From the cell containing the given text, extract its center point as [x, y] coordinate. 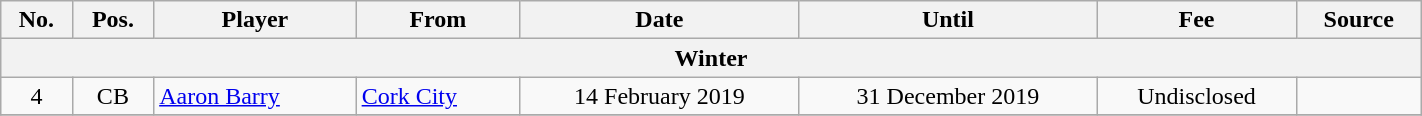
Date [660, 20]
Cork City [438, 96]
14 February 2019 [660, 96]
4 [36, 96]
Winter [711, 58]
Aaron Barry [255, 96]
Undisclosed [1196, 96]
From [438, 20]
Until [948, 20]
Pos. [113, 20]
Player [255, 20]
31 December 2019 [948, 96]
No. [36, 20]
Fee [1196, 20]
Source [1358, 20]
CB [113, 96]
